Return the (x, y) coordinate for the center point of the cell that contains the specified text.  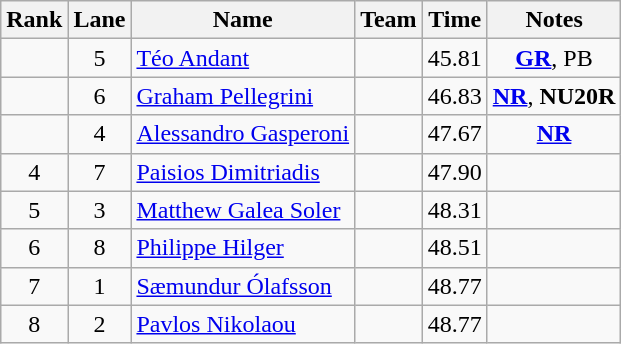
2 (100, 324)
NR (554, 134)
Pavlos Nikolaou (243, 324)
48.51 (454, 248)
Notes (554, 20)
Name (243, 20)
Sæmundur Ólafsson (243, 286)
Graham Pellegrini (243, 96)
Matthew Galea Soler (243, 210)
48.31 (454, 210)
Rank (34, 20)
Téo Andant (243, 58)
3 (100, 210)
GR, PB (554, 58)
Alessandro Gasperoni (243, 134)
46.83 (454, 96)
Time (454, 20)
45.81 (454, 58)
1 (100, 286)
Lane (100, 20)
Team (389, 20)
NR, NU20R (554, 96)
47.90 (454, 172)
Paisios Dimitriadis (243, 172)
Philippe Hilger (243, 248)
47.67 (454, 134)
